Pinpoint the cell where the given text exists, returning its [x, y] midpoint coordinate. 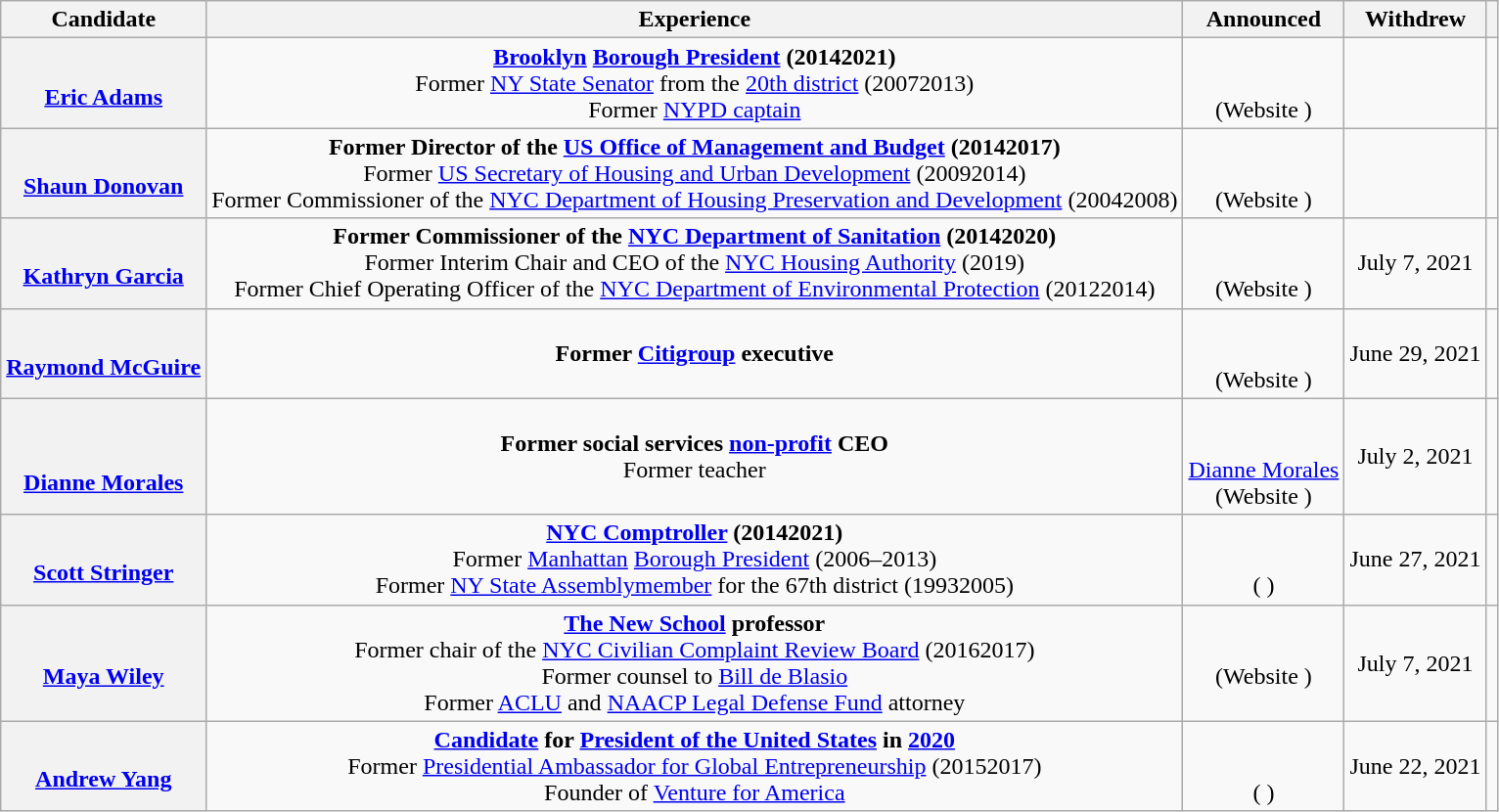
Andrew Yang [104, 766]
Former social services non-profit CEOFormer teacher [695, 456]
June 22, 2021 [1415, 766]
Shaun Donovan [104, 173]
Eric Adams [104, 83]
Scott Stringer [104, 560]
Dianne Morales(Website ) [1264, 456]
Kathryn Garcia [104, 263]
Maya Wiley [104, 663]
Experience [695, 20]
June 29, 2021 [1415, 353]
Dianne Morales [104, 456]
Candidate [104, 20]
Withdrew [1415, 20]
Former Citigroup executive [695, 353]
Announced [1264, 20]
NYC Comptroller (20142021)Former Manhattan Borough President (2006–2013)Former NY State Assemblymember for the 67th district (19932005) [695, 560]
June 27, 2021 [1415, 560]
July 2, 2021 [1415, 456]
Raymond McGuire [104, 353]
Brooklyn Borough President (20142021)Former NY State Senator from the 20th district (20072013)Former NYPD captain [695, 83]
